Capture the cell that displays the provided text and extract its [X, Y] central coordinate. 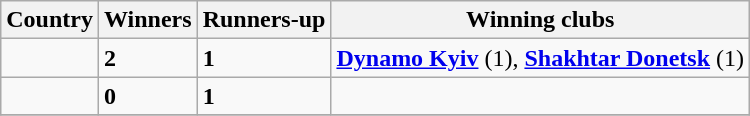
Dynamo Kyiv (1), Shakhtar Donetsk (1) [540, 58]
2 [148, 58]
Winners [148, 20]
Winning clubs [540, 20]
Country [50, 20]
Runners-up [264, 20]
0 [148, 96]
